For the text-containing cell, return its midpoint in (X, Y) coordinate format. 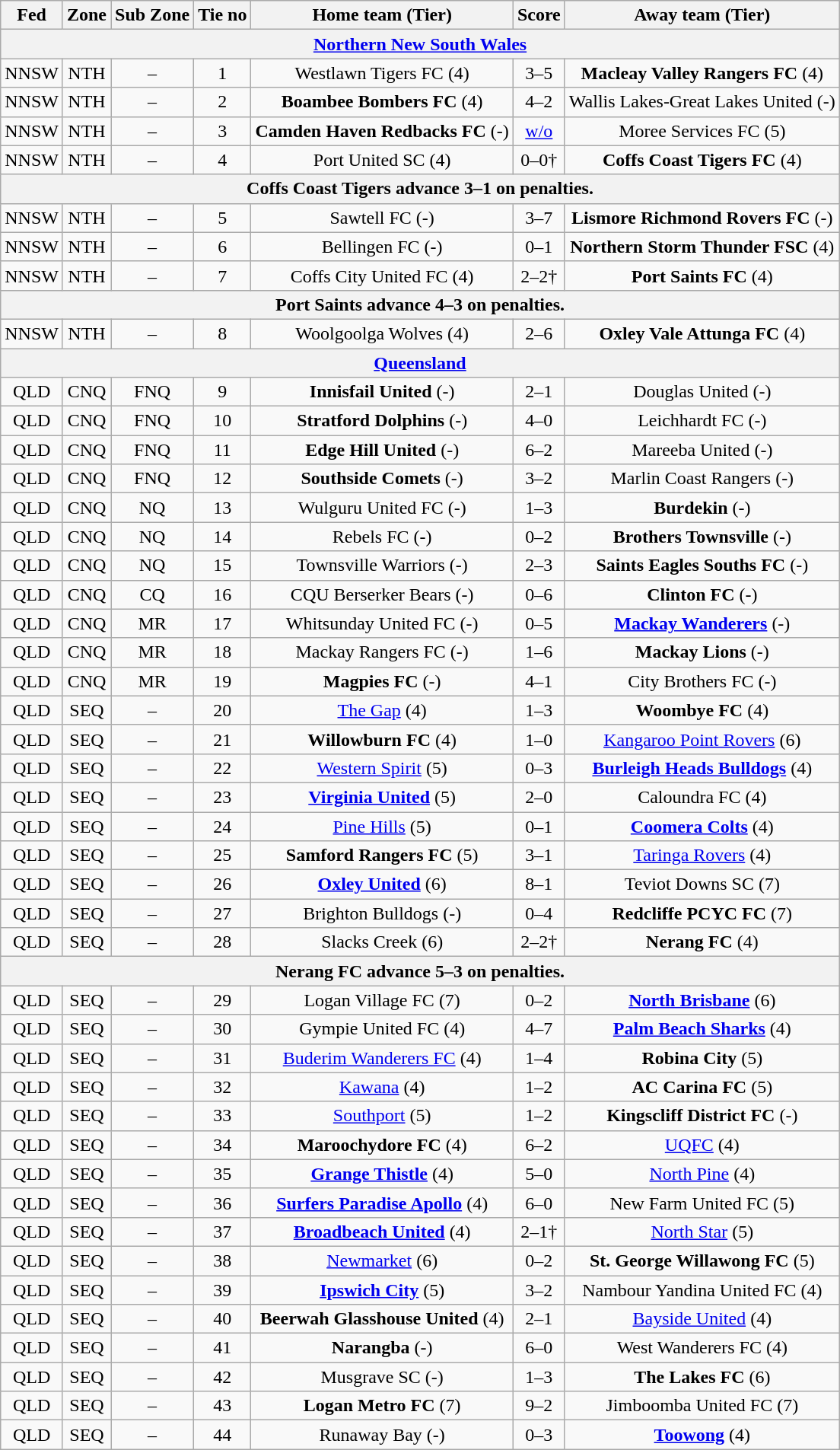
Rebels FC (-) (382, 537)
1 (222, 73)
9 (222, 392)
2–1† (539, 1232)
4–0 (539, 421)
27 (222, 913)
North Star (5) (702, 1232)
Broadbeach United (4) (382, 1232)
Teviot Downs SC (7) (702, 884)
Burdekin (-) (702, 508)
0–0† (539, 160)
Virginia United (5) (382, 797)
Westlawn Tigers FC (4) (382, 73)
33 (222, 1116)
Leichhardt FC (-) (702, 421)
Score (539, 15)
35 (222, 1174)
Beerwah Glasshouse United (4) (382, 1319)
2–0 (539, 797)
2 (222, 102)
Innisfail United (-) (382, 392)
5 (222, 218)
9–2 (539, 1406)
Port United SC (4) (382, 160)
25 (222, 856)
North Brisbane (6) (702, 1000)
Mackay Wanderers (-) (702, 623)
The Lakes FC (6) (702, 1377)
Coomera Colts (4) (702, 826)
Western Spirit (5) (382, 768)
Nambour Yandina United FC (4) (702, 1290)
5–0 (539, 1174)
Macleay Valley Rangers FC (4) (702, 73)
Edge Hill United (-) (382, 450)
3–5 (539, 73)
Oxley United (6) (382, 884)
Wulguru United FC (-) (382, 508)
Jimboomba United FC (7) (702, 1406)
Brighton Bulldogs (-) (382, 913)
Redcliffe PCYC FC (7) (702, 913)
39 (222, 1290)
Coffs Coast Tigers FC (4) (702, 160)
Mackay Rangers FC (-) (382, 652)
6 (222, 247)
Grange Thistle (4) (382, 1174)
Lismore Richmond Rovers FC (-) (702, 218)
Coffs City United FC (4) (382, 276)
Townsville Warriors (-) (382, 566)
Douglas United (-) (702, 392)
1–0 (539, 739)
Coffs Coast Tigers advance 3–1 on penalties. (420, 189)
Logan Village FC (7) (382, 1000)
37 (222, 1232)
Northern Storm Thunder FSC (4) (702, 247)
The Gap (4) (382, 710)
Bayside United (4) (702, 1319)
38 (222, 1260)
Boambee Bombers FC (4) (382, 102)
Burleigh Heads Bulldogs (4) (702, 768)
43 (222, 1406)
Mackay Lions (-) (702, 652)
Marlin Coast Rangers (-) (702, 479)
City Brothers FC (-) (702, 681)
Maroochydore FC (4) (382, 1145)
Runaway Bay (-) (382, 1435)
CQ (152, 594)
Southside Comets (-) (382, 479)
Whitsunday United FC (-) (382, 623)
30 (222, 1029)
Fed (32, 15)
Kangaroo Point Rovers (6) (702, 739)
Nerang FC (4) (702, 942)
Port Saints advance 4–3 on penalties. (420, 304)
Saints Eagles Souths FC (-) (702, 566)
AC Carina FC (5) (702, 1087)
Kingscliff District FC (-) (702, 1116)
3–1 (539, 856)
Nerang FC advance 5–3 on penalties. (420, 971)
34 (222, 1145)
16 (222, 594)
Samford Rangers FC (5) (382, 856)
Pine Hills (5) (382, 826)
Bellingen FC (-) (382, 247)
Gympie United FC (4) (382, 1029)
0–6 (539, 594)
2–6 (539, 333)
31 (222, 1058)
15 (222, 566)
Buderim Wanderers FC (4) (382, 1058)
41 (222, 1348)
CQU Berserker Bears (-) (382, 594)
Sawtell FC (-) (382, 218)
11 (222, 450)
32 (222, 1087)
Taringa Rovers (4) (702, 856)
22 (222, 768)
Kawana (4) (382, 1087)
4–1 (539, 681)
40 (222, 1319)
Port Saints FC (4) (702, 276)
Woombye FC (4) (702, 710)
Sub Zone (152, 15)
Toowong (4) (702, 1435)
Surfers Paradise Apollo (4) (382, 1203)
Slacks Creek (6) (382, 942)
Palm Beach Sharks (4) (702, 1029)
23 (222, 797)
Northern New South Wales (420, 44)
Brothers Townsville (-) (702, 537)
8–1 (539, 884)
Willowburn FC (4) (382, 739)
20 (222, 710)
36 (222, 1203)
Away team (Tier) (702, 15)
Narangba (-) (382, 1348)
New Farm United FC (5) (702, 1203)
Home team (Tier) (382, 15)
24 (222, 826)
29 (222, 1000)
1–6 (539, 652)
42 (222, 1377)
21 (222, 739)
Zone (87, 15)
North Pine (4) (702, 1174)
4 (222, 160)
Queensland (420, 363)
10 (222, 421)
Moree Services FC (5) (702, 131)
Musgrave SC (-) (382, 1377)
w/o (539, 131)
Southport (5) (382, 1116)
7 (222, 276)
17 (222, 623)
0–5 (539, 623)
8 (222, 333)
Woolgoolga Wolves (4) (382, 333)
Tie no (222, 15)
West Wanderers FC (4) (702, 1348)
13 (222, 508)
12 (222, 479)
3 (222, 131)
3–7 (539, 218)
19 (222, 681)
Oxley Vale Attunga FC (4) (702, 333)
Ipswich City (5) (382, 1290)
Logan Metro FC (7) (382, 1406)
St. George Willawong FC (5) (702, 1260)
UQFC (4) (702, 1145)
44 (222, 1435)
Newmarket (6) (382, 1260)
18 (222, 652)
Stratford Dolphins (-) (382, 421)
4–2 (539, 102)
14 (222, 537)
28 (222, 942)
Wallis Lakes-Great Lakes United (-) (702, 102)
Camden Haven Redbacks FC (-) (382, 131)
Caloundra FC (4) (702, 797)
Magpies FC (-) (382, 681)
0–4 (539, 913)
Robina City (5) (702, 1058)
2–3 (539, 566)
4–7 (539, 1029)
Clinton FC (-) (702, 594)
26 (222, 884)
1–4 (539, 1058)
Mareeba United (-) (702, 450)
